Locate the cell with the specified text and output its (x, y) center coordinate. 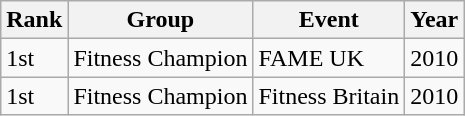
Year (434, 20)
Fitness Britain (329, 96)
Group (160, 20)
FAME UK (329, 58)
Rank (34, 20)
Event (329, 20)
